Locate the cell with the specified text and output its (X, Y) center coordinate. 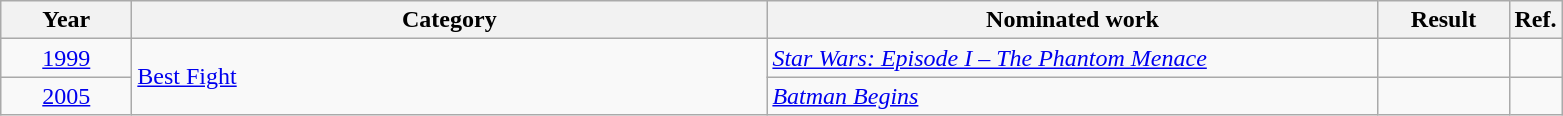
Year (66, 20)
Ref. (1536, 20)
Best Fight (450, 77)
1999 (66, 58)
Category (450, 20)
Nominated work (1072, 20)
Batman Begins (1072, 96)
Star Wars: Episode I – The Phantom Menace (1072, 58)
Result (1444, 20)
2005 (66, 96)
